For the text-containing cell, return its midpoint in (x, y) coordinate format. 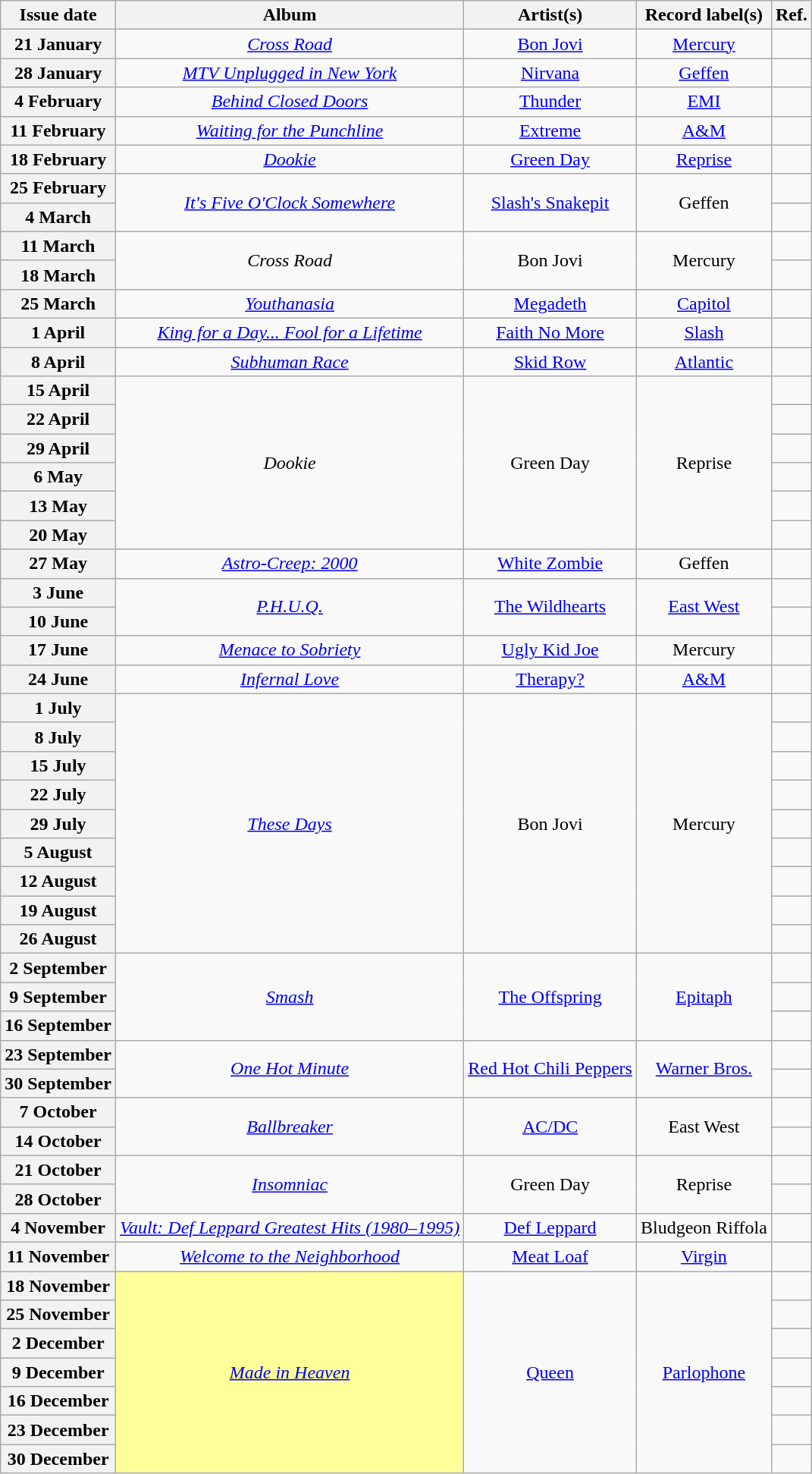
Album (290, 15)
Astro-Creep: 2000 (290, 564)
18 February (58, 159)
12 August (58, 882)
2 December (58, 1344)
Infernal Love (290, 679)
21 October (58, 1170)
25 February (58, 188)
Bludgeon Riffola (704, 1227)
21 January (58, 44)
6 May (58, 477)
Nirvana (550, 73)
20 May (58, 535)
29 July (58, 823)
22 April (58, 420)
Def Leppard (550, 1227)
P.H.U.Q. (290, 607)
Smash (290, 997)
23 December (58, 1430)
22 July (58, 794)
Record label(s) (704, 15)
Waiting for the Punchline (290, 130)
11 March (58, 246)
19 August (58, 910)
Megadeth (550, 303)
4 March (58, 217)
Insomniac (290, 1184)
The Wildhearts (550, 607)
Vault: Def Leppard Greatest Hits (1980–1995) (290, 1227)
White Zombie (550, 564)
Subhuman Race (290, 362)
23 September (58, 1054)
Slash (704, 332)
Menace to Sobriety (290, 650)
26 August (58, 939)
1 April (58, 332)
30 September (58, 1083)
9 December (58, 1372)
It's Five O'Clock Somewhere (290, 203)
Warner Bros. (704, 1069)
Thunder (550, 102)
8 July (58, 737)
Made in Heaven (290, 1372)
Youthanasia (290, 303)
2 September (58, 968)
Parlophone (704, 1372)
Atlantic (704, 362)
King for a Day... Fool for a Lifetime (290, 332)
11 November (58, 1256)
Skid Row (550, 362)
The Offspring (550, 997)
25 March (58, 303)
These Days (290, 824)
24 June (58, 679)
Therapy? (550, 679)
3 June (58, 592)
13 May (58, 506)
15 April (58, 391)
AC/DC (550, 1127)
Epitaph (704, 997)
Meat Loaf (550, 1256)
28 January (58, 73)
One Hot Minute (290, 1069)
Behind Closed Doors (290, 102)
17 June (58, 650)
4 February (58, 102)
14 October (58, 1141)
Slash's Snakepit (550, 203)
Capitol (704, 303)
10 June (58, 621)
30 December (58, 1459)
16 December (58, 1401)
Queen (550, 1372)
Issue date (58, 15)
7 October (58, 1112)
Welcome to the Neighborhood (290, 1256)
Virgin (704, 1256)
16 September (58, 1026)
4 November (58, 1227)
Extreme (550, 130)
9 September (58, 997)
18 November (58, 1286)
Ballbreaker (290, 1127)
28 October (58, 1199)
5 August (58, 853)
11 February (58, 130)
18 March (58, 275)
Faith No More (550, 332)
EMI (704, 102)
25 November (58, 1315)
Red Hot Chili Peppers (550, 1069)
29 April (58, 448)
8 April (58, 362)
27 May (58, 564)
Ref. (792, 15)
Artist(s) (550, 15)
15 July (58, 765)
1 July (58, 708)
MTV Unplugged in New York (290, 73)
Ugly Kid Joe (550, 650)
